Find where the given text appears and provide that cell's center as (X, Y) coordinate. 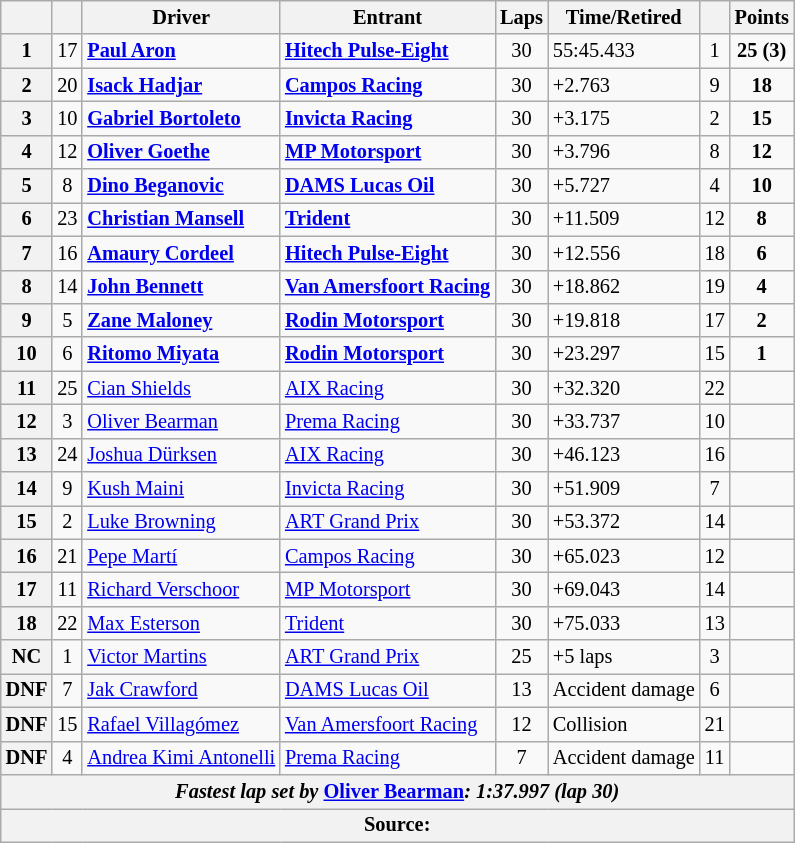
Entrant (388, 17)
Paul Aron (181, 51)
NC (27, 657)
+51.909 (624, 489)
Richard Verschoor (181, 589)
+2.763 (624, 85)
Source: (398, 825)
Joshua Dürksen (181, 455)
Laps (522, 17)
20 (67, 85)
24 (67, 455)
Oliver Bearman (181, 421)
23 (67, 219)
+33.737 (624, 421)
Oliver Goethe (181, 152)
Gabriel Bortoleto (181, 118)
+18.862 (624, 287)
Rafael Villagómez (181, 724)
55:45.433 (624, 51)
Isack Hadjar (181, 85)
Max Esterson (181, 623)
Fastest lap set by Oliver Bearman: 1:37.997 (lap 30) (398, 791)
+23.297 (624, 354)
+11.509 (624, 219)
+5.727 (624, 186)
+3.796 (624, 152)
Ritomo Miyata (181, 354)
Time/Retired (624, 17)
+3.175 (624, 118)
Collision (624, 724)
Christian Mansell (181, 219)
+75.033 (624, 623)
Jak Crawford (181, 690)
Zane Maloney (181, 320)
+46.123 (624, 455)
Amaury Cordeel (181, 253)
Dino Beganovic (181, 186)
Points (762, 17)
Luke Browning (181, 522)
+69.043 (624, 589)
Andrea Kimi Antonelli (181, 758)
+5 laps (624, 657)
+12.556 (624, 253)
25 (3) (762, 51)
19 (715, 287)
Driver (181, 17)
Victor Martins (181, 657)
+65.023 (624, 556)
Cian Shields (181, 388)
Pepe Martí (181, 556)
+32.320 (624, 388)
+19.818 (624, 320)
John Bennett (181, 287)
+53.372 (624, 522)
Kush Maini (181, 489)
